Return (x, y) of the center of cell containing provided text 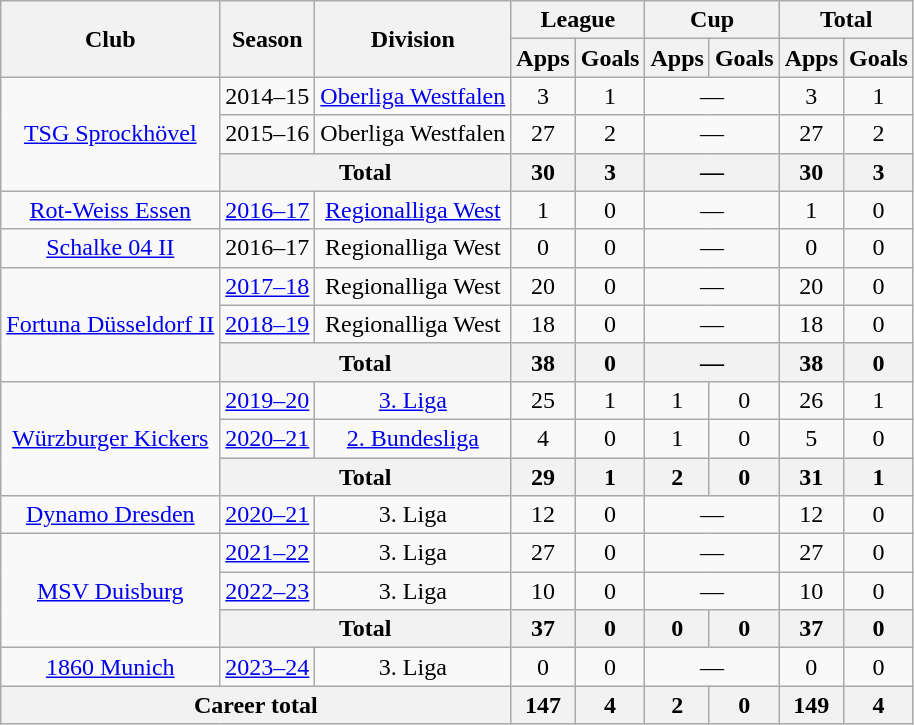
5 (811, 438)
2017–18 (268, 286)
Würzburger Kickers (110, 438)
Career total (256, 705)
2018–19 (268, 324)
2021–22 (268, 553)
2023–24 (268, 667)
1860 Munich (110, 667)
Division (413, 39)
31 (811, 477)
2015–16 (268, 134)
MSV Duisburg (110, 591)
26 (811, 400)
Season (268, 39)
2014–15 (268, 96)
Rot-Weiss Essen (110, 210)
Fortuna Düsseldorf II (110, 324)
TSG Sprockhövel (110, 134)
2022–23 (268, 591)
25 (543, 400)
Club (110, 39)
2. Bundesliga (413, 438)
Cup (712, 20)
2019–20 (268, 400)
29 (543, 477)
Dynamo Dresden (110, 515)
149 (811, 705)
147 (543, 705)
League (578, 20)
Schalke 04 II (110, 248)
